For the text-containing cell, return its midpoint in [x, y] coordinate format. 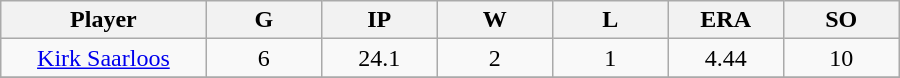
10 [841, 58]
24.1 [380, 58]
4.44 [726, 58]
L [610, 20]
ERA [726, 20]
2 [494, 58]
IP [380, 20]
W [494, 20]
Player [104, 20]
6 [264, 58]
Kirk Saarloos [104, 58]
G [264, 20]
SO [841, 20]
1 [610, 58]
